Scan for the cell matching the given text and deliver its (x, y) coordinate at center. 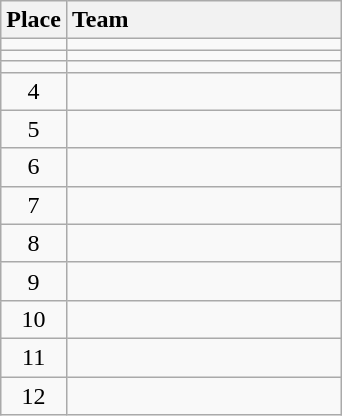
7 (34, 205)
12 (34, 395)
5 (34, 129)
Place (34, 20)
9 (34, 281)
11 (34, 357)
10 (34, 319)
6 (34, 167)
8 (34, 243)
4 (34, 91)
Team (204, 20)
